Scan for the cell matching the given text and deliver its [X, Y] coordinate at center. 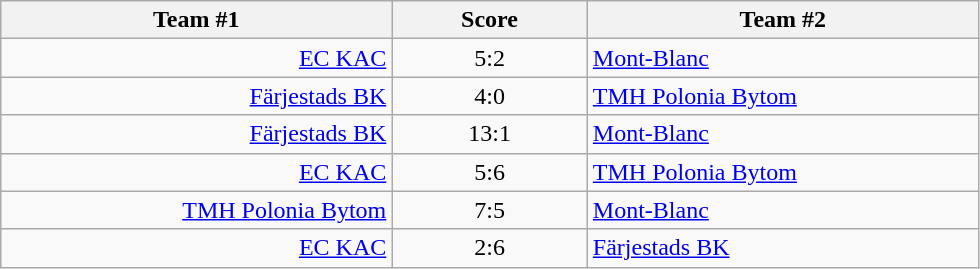
13:1 [490, 134]
2:6 [490, 248]
5:2 [490, 58]
Team #2 [782, 20]
Score [490, 20]
5:6 [490, 172]
7:5 [490, 210]
4:0 [490, 96]
Team #1 [196, 20]
